For the text-containing cell, return its midpoint in [X, Y] coordinate format. 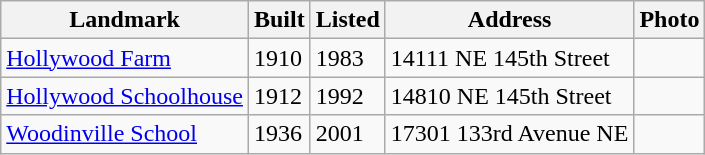
Built [279, 20]
1910 [279, 58]
1983 [348, 58]
Photo [670, 20]
Landmark [125, 20]
17301 133rd Avenue NE [510, 134]
Listed [348, 20]
Hollywood Farm [125, 58]
1992 [348, 96]
2001 [348, 134]
1912 [279, 96]
Woodinville School [125, 134]
14810 NE 145th Street [510, 96]
Address [510, 20]
1936 [279, 134]
Hollywood Schoolhouse [125, 96]
14111 NE 145th Street [510, 58]
